Capture the cell that displays the provided text and extract its [x, y] central coordinate. 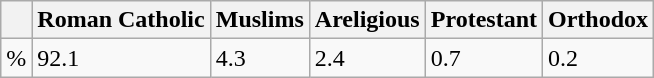
Roman Catholic [121, 20]
Protestant [484, 20]
0.2 [598, 58]
92.1 [121, 58]
2.4 [367, 58]
0.7 [484, 58]
4.3 [260, 58]
% [16, 58]
Orthodox [598, 20]
Areligious [367, 20]
Muslims [260, 20]
